Scan for the cell matching the given text and deliver its [X, Y] coordinate at center. 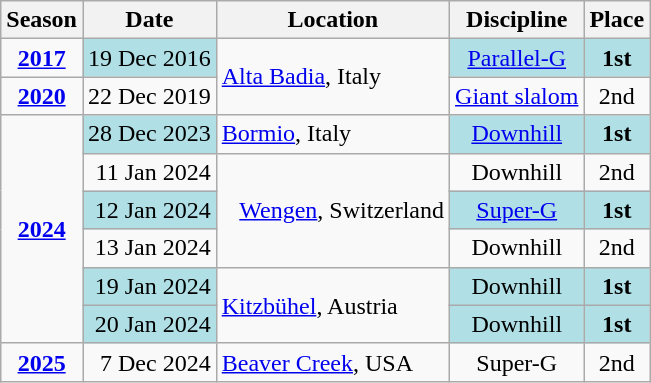
Giant slalom [517, 96]
2025 [42, 362]
13 Jan 2024 [149, 248]
Wengen, Switzerland [332, 210]
2024 [42, 229]
Place [617, 20]
28 Dec 2023 [149, 134]
20 Jan 2024 [149, 324]
Bormio, Italy [332, 134]
19 Jan 2024 [149, 286]
Kitzbühel, Austria [332, 305]
22 Dec 2019 [149, 96]
2020 [42, 96]
2017 [42, 58]
Alta Badia, Italy [332, 77]
Location [332, 20]
Parallel-G [517, 58]
19 Dec 2016 [149, 58]
11 Jan 2024 [149, 172]
12 Jan 2024 [149, 210]
7 Dec 2024 [149, 362]
Season [42, 20]
Discipline [517, 20]
Beaver Creek, USA [332, 362]
Date [149, 20]
